Provide the [x, y] coordinate of the cell's center where the given text is located.  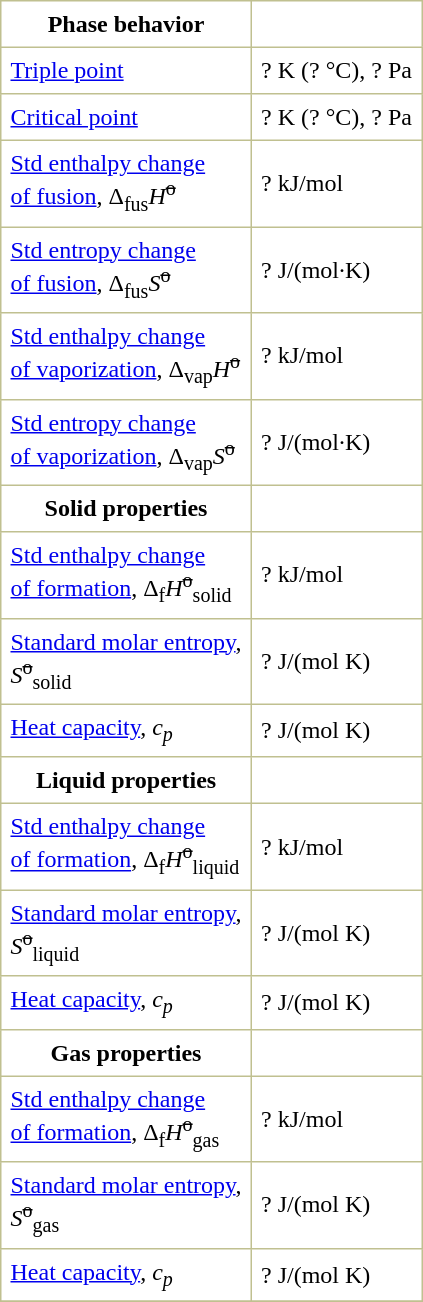
Standard molar entropy,Sogas [126, 1205]
Solid properties [126, 508]
Critical point [126, 117]
Std enthalpy changeof vaporization, ΔvapHo [126, 356]
Gas properties [126, 1052]
Std entropy changeof fusion, ΔfusSo [126, 270]
Liquid properties [126, 780]
Std enthalpy changeof formation, ΔfHoliquid [126, 847]
Standard molar entropy,Soliquid [126, 933]
Std entropy changeof vaporization, ΔvapSo [126, 442]
Phase behavior [126, 24]
Std enthalpy changeof formation, ΔfHosolid [126, 575]
Triple point [126, 70]
Std enthalpy changeof formation, ΔfHogas [126, 1119]
Std enthalpy changeof fusion, ΔfusHo [126, 183]
Standard molar entropy,Sosolid [126, 661]
